Pinpoint the cell where the given text exists, returning its (X, Y) midpoint coordinate. 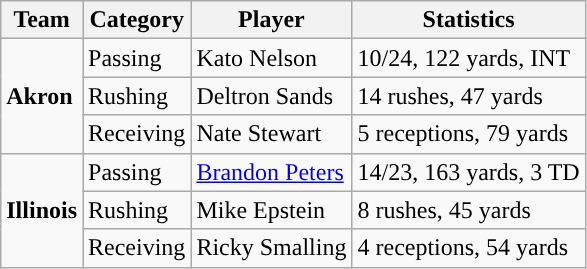
Team (42, 20)
Brandon Peters (272, 172)
10/24, 122 yards, INT (468, 58)
Category (137, 20)
Akron (42, 96)
Statistics (468, 20)
14 rushes, 47 yards (468, 96)
5 receptions, 79 yards (468, 134)
8 rushes, 45 yards (468, 210)
Ricky Smalling (272, 248)
Nate Stewart (272, 134)
Deltron Sands (272, 96)
Kato Nelson (272, 58)
Mike Epstein (272, 210)
Player (272, 20)
Illinois (42, 210)
4 receptions, 54 yards (468, 248)
14/23, 163 yards, 3 TD (468, 172)
